From the cell containing the given text, extract its center point as (x, y) coordinate. 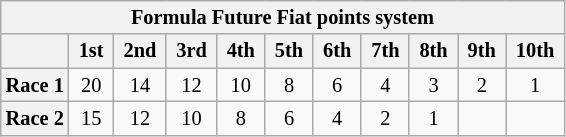
20 (92, 85)
10th (535, 51)
1st (92, 51)
6th (337, 51)
8th (433, 51)
Race 2 (35, 118)
7th (385, 51)
2nd (140, 51)
Race 1 (35, 85)
14 (140, 85)
5th (289, 51)
15 (92, 118)
Formula Future Fiat points system (282, 17)
4th (241, 51)
3rd (191, 51)
3 (433, 85)
9th (482, 51)
